Return [x, y] of the center of cell containing provided text 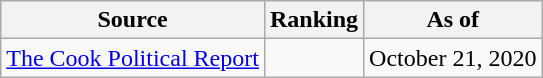
As of [453, 20]
October 21, 2020 [453, 58]
Ranking [314, 20]
The Cook Political Report [133, 58]
Source [133, 20]
